Search for the cell housing the specified text and yield its [x, y] center coordinate. 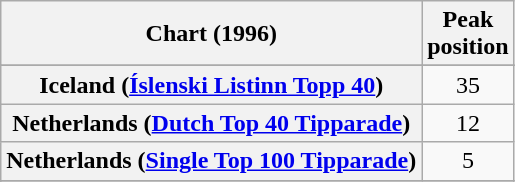
Peakposition [468, 34]
12 [468, 123]
5 [468, 161]
Netherlands (Dutch Top 40 Tipparade) [212, 123]
Chart (1996) [212, 34]
Iceland (Íslenski Listinn Topp 40) [212, 85]
Netherlands (Single Top 100 Tipparade) [212, 161]
35 [468, 85]
